Locate the cell with the specified text and output its (X, Y) center coordinate. 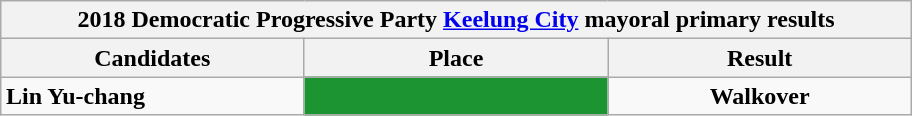
Candidates (152, 58)
Lin Yu-chang (152, 96)
Walkover (760, 96)
Place (456, 58)
Result (760, 58)
2018 Democratic Progressive Party Keelung City mayoral primary results (456, 20)
